Determine the [x, y] coordinate at the center of the cell enclosing the given text.  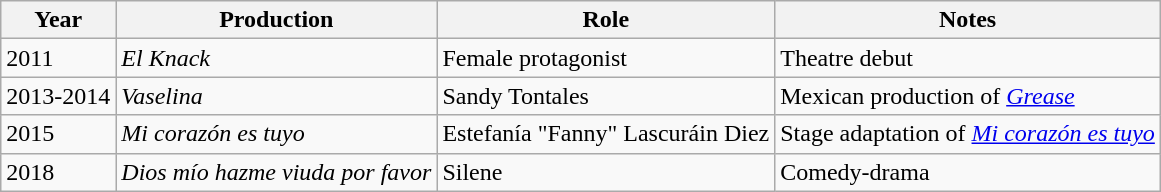
Stage adaptation of Mi corazón es tuyo [968, 134]
Production [276, 20]
2015 [58, 134]
Silene [606, 172]
Role [606, 20]
Dios mío hazme viuda por favor [276, 172]
Year [58, 20]
Vaselina [276, 96]
El Knack [276, 58]
Mi corazón es tuyo [276, 134]
Female protagonist [606, 58]
Mexican production of Grease [968, 96]
2018 [58, 172]
Comedy-drama [968, 172]
Theatre debut [968, 58]
2011 [58, 58]
Notes [968, 20]
Sandy Tontales [606, 96]
2013-2014 [58, 96]
Estefanía "Fanny" Lascuráin Diez [606, 134]
